Identify which cell holds the provided text, then report its [x, y] central coordinate. 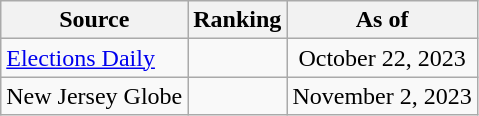
As of [382, 20]
Source [94, 20]
November 2, 2023 [382, 96]
Elections Daily [94, 58]
October 22, 2023 [382, 58]
Ranking [238, 20]
New Jersey Globe [94, 96]
